From the cell containing the given text, extract its center point as (x, y) coordinate. 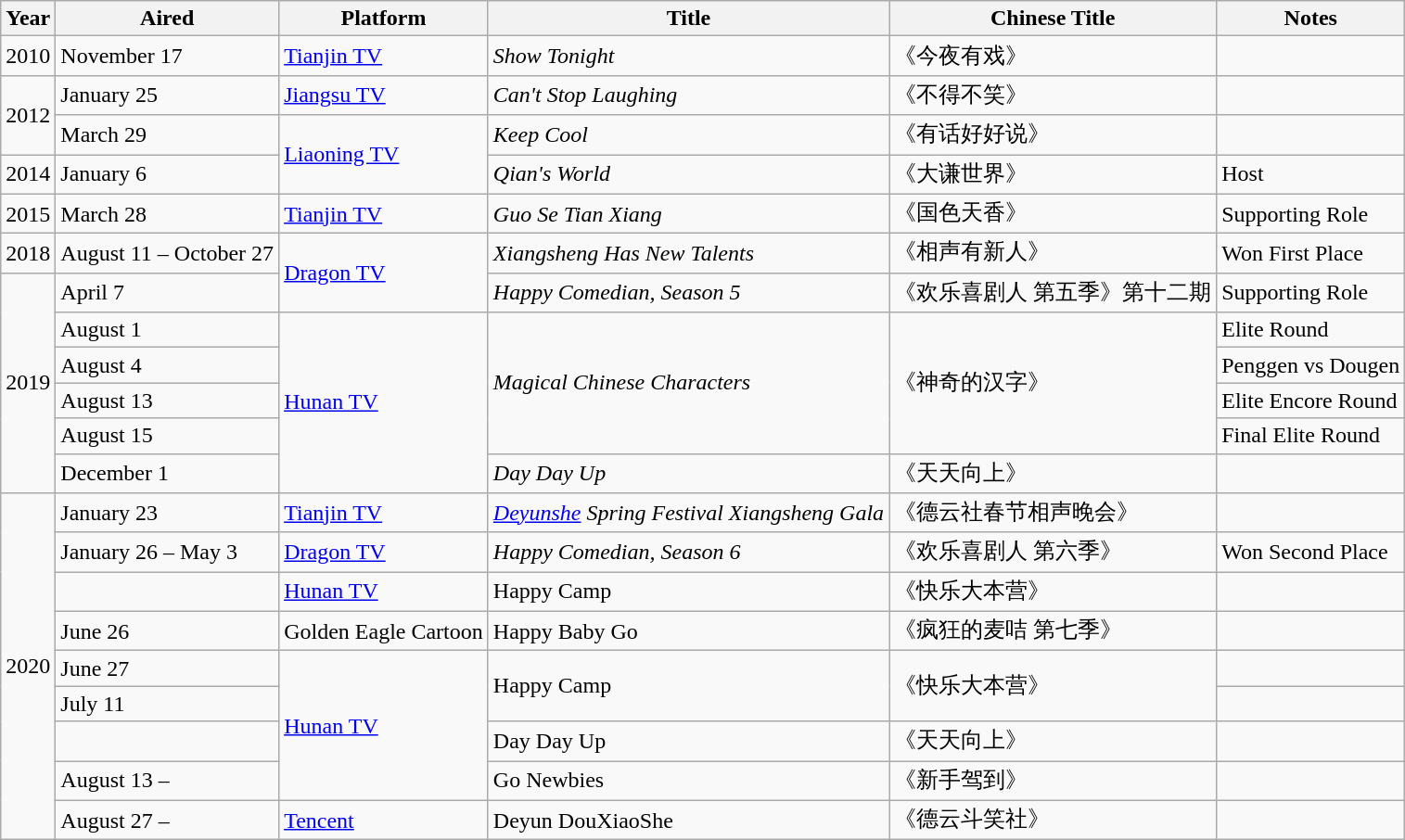
《有话好好说》 (1054, 135)
2015 (28, 213)
Guo Se Tian Xiang (688, 213)
2014 (28, 174)
Aired (167, 19)
《今夜有戏》 (1054, 56)
Won Second Place (1311, 553)
Go Newbies (688, 781)
2012 (28, 115)
Jiangsu TV (384, 95)
Liaoning TV (384, 154)
Happy Comedian, Season 6 (688, 553)
Year (28, 19)
2019 (28, 382)
《神奇的汉字》 (1054, 383)
January 6 (167, 174)
2018 (28, 254)
《相声有新人》 (1054, 254)
Tencent (384, 820)
Happy Comedian, Season 5 (688, 293)
Final Elite Round (1311, 436)
June 26 (167, 630)
March 28 (167, 213)
《德云社春节相声晚会》 (1054, 514)
Can't Stop Laughing (688, 95)
Golden Eagle Cartoon (384, 630)
June 27 (167, 668)
《大谦世界》 (1054, 174)
December 1 (167, 473)
Notes (1311, 19)
《德云斗笑社》 (1054, 820)
Platform (384, 19)
Penggen vs Dougen (1311, 365)
《欢乐喜剧人 第六季》 (1054, 553)
Host (1311, 174)
August 13 (167, 401)
January 26 – May 3 (167, 553)
Won First Place (1311, 254)
August 27 – (167, 820)
January 23 (167, 514)
2010 (28, 56)
July 11 (167, 704)
November 17 (167, 56)
March 29 (167, 135)
August 4 (167, 365)
Xiangsheng Has New Talents (688, 254)
Qian's World (688, 174)
August 1 (167, 330)
January 25 (167, 95)
2020 (28, 667)
《新手驾到》 (1054, 781)
August 15 (167, 436)
August 13 – (167, 781)
Keep Cool (688, 135)
Elite Encore Round (1311, 401)
Magical Chinese Characters (688, 383)
《疯狂的麦咭 第七季》 (1054, 630)
April 7 (167, 293)
《不得不笑》 (1054, 95)
《欢乐喜剧人 第五季》第十二期 (1054, 293)
Title (688, 19)
Chinese Title (1054, 19)
Happy Baby Go (688, 630)
Show Tonight (688, 56)
Deyun DouXiaoShe (688, 820)
Elite Round (1311, 330)
《国色天香》 (1054, 213)
Deyunshe Spring Festival Xiangsheng Gala (688, 514)
August 11 – October 27 (167, 254)
